Detect which cell encompasses the target text, then output its (x, y) center coordinate. 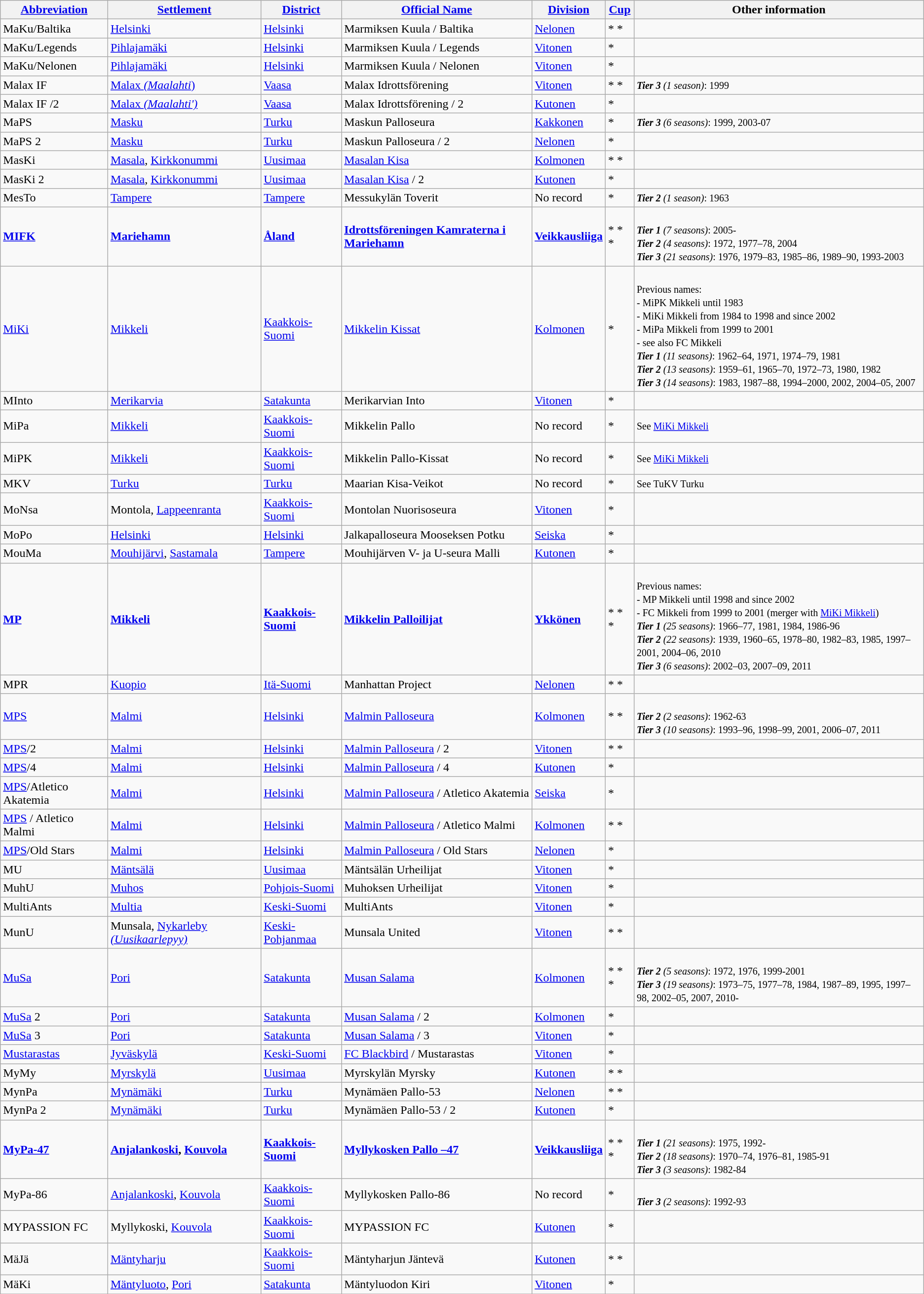
MKV (54, 484)
MPS/2 (54, 748)
Ykkönen (569, 619)
Mynämäen Pallo-53 (437, 1092)
Malax Idrottsförening (437, 85)
Mikkelin Pallo-Kissat (437, 458)
MoNsa (54, 510)
MesTo (54, 197)
Musan Salama (437, 978)
MäKi (54, 1284)
Tier 1 (7 seasons): 2005- Tier 2 (4 seasons): 1972, 1977–78, 2004 Tier 3 (21 seasons): 1976, 1979–83, 1985–86, 1989–90, 1993-2003 (779, 236)
Malax (Maalahti) (184, 85)
Munsala, Nykarleby (Uusikaarlepyy) (184, 932)
MasKi (54, 160)
MyMy (54, 1073)
Maskun Palloseura / 2 (437, 141)
Kakkonen (569, 122)
MyPa-47 (54, 1149)
Pohjois-Suomi (301, 888)
Montolan Nuorisoseura (437, 510)
Marmiksen Kuula / Baltika (437, 29)
Manhattan Project (437, 684)
Tier 3 (2 seasons): 1992-93 (779, 1195)
Myllykoski, Kouvola (184, 1226)
Jyväskylä (184, 1054)
Mäntyluodon Kiri (437, 1284)
Tier 3 (1 season): 1999 (779, 85)
MaPS 2 (54, 141)
MouMa (54, 553)
Mikkelin Kissat (437, 328)
Cup (620, 10)
MP (54, 619)
Itä-Suomi (301, 684)
Mäntyharjun Jäntevä (437, 1259)
Maarian Kisa-Veikot (437, 484)
Muhos (184, 888)
Malax IF /2 (54, 104)
Malax (Maalahti') (184, 104)
MPS (54, 716)
Myrskylä (184, 1073)
MoPo (54, 535)
Malmin Palloseura / Old Stars (437, 850)
Idrottsföreningen Kamraterna i Mariehamn (437, 236)
MPS / Atletico Malmi (54, 824)
Malax IF (54, 85)
Myllykosken Pallo –47 (437, 1149)
Malmin Palloseura (437, 716)
MyPa-86 (54, 1195)
MaPS (54, 122)
Settlement (184, 10)
Tier 2 (1 season): 1963 (779, 197)
Masalan Kisa / 2 (437, 179)
Abbreviation (54, 10)
Mäntyluoto, Pori (184, 1284)
Jalkapalloseura Mooseksen Potku (437, 535)
Tier 1 (21 seasons): 1975, 1992- Tier 2 (18 seasons): 1970–74, 1976–81, 1985-91 Tier 3 (3 seasons): 1982-84 (779, 1149)
MPS/Atletico Akatemia (54, 793)
Mikkelin Palloilijat (437, 619)
Malmin Palloseura / 4 (437, 767)
MuhU (54, 888)
MynPa (54, 1092)
Division (569, 10)
MInto (54, 401)
Mustarastas (54, 1054)
District (301, 10)
MIFK (54, 236)
MiPa (54, 427)
MaKu/Legends (54, 47)
Keski-Pohjanmaa (301, 932)
Musan Salama / 2 (437, 1017)
Mouhijärven V- ja U-seura Malli (437, 553)
Myllykosken Pallo-86 (437, 1195)
Messukylän Toverit (437, 197)
MuSa 2 (54, 1017)
Mynämäen Pallo-53 / 2 (437, 1110)
MPS/Old Stars (54, 850)
Mäntyharju (184, 1259)
Tier 3 (6 seasons): 1999, 2003-07 (779, 122)
Malmin Palloseura / 2 (437, 748)
MuSa 3 (54, 1035)
MynPa 2 (54, 1110)
Marmiksen Kuula / Legends (437, 47)
Tier 2 (2 seasons): 1962-63 Tier 3 (10 seasons): 1993–96, 1998–99, 2001, 2006–07, 2011 (779, 716)
Mariehamn (184, 236)
Masalan Kisa (437, 160)
Mouhijärvi, Sastamala (184, 553)
MPS/4 (54, 767)
MiPK (54, 458)
Marmiksen Kuula / Nelonen (437, 66)
Mäntsälä (184, 869)
MaKu/Nelonen (54, 66)
Tier 2 (5 seasons): 1972, 1976, 1999-2001 Tier 3 (19 seasons): 1973–75, 1977–78, 1984, 1987–89, 1995, 1997–98, 2002–05, 2007, 2010- (779, 978)
Malmin Palloseura / Atletico Akatemia (437, 793)
Montola, Lappeenranta (184, 510)
Multia (184, 907)
FC Blackbird / Mustarastas (437, 1054)
Malmin Palloseura / Atletico Malmi (437, 824)
MasKi 2 (54, 179)
Merikarvian Into (437, 401)
MPR (54, 684)
Merikarvia (184, 401)
Official Name (437, 10)
MiKi (54, 328)
See TuKV Turku (779, 484)
MäJä (54, 1259)
MaKu/Baltika (54, 29)
Åland (301, 236)
MunU (54, 932)
Mikkelin Pallo (437, 427)
Other information (779, 10)
Maskun Palloseura (437, 122)
Munsala United (437, 932)
Mäntsälän Urheilijat (437, 869)
MuSa (54, 978)
Kuopio (184, 684)
Musan Salama / 3 (437, 1035)
Malax Idrottsförening / 2 (437, 104)
MU (54, 869)
Myrskylän Myrsky (437, 1073)
Muhoksen Urheilijat (437, 888)
